Scan for the cell matching the given text and deliver its (x, y) coordinate at center. 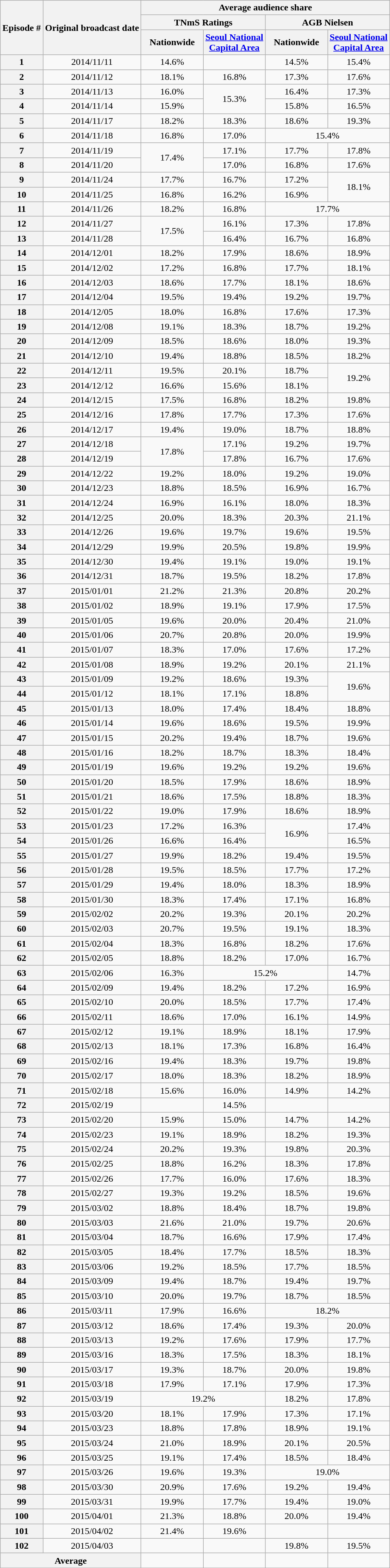
2014/12/26 (92, 532)
25 (22, 414)
1 (22, 62)
48 (22, 753)
2014/11/26 (92, 209)
2014/11/25 (92, 194)
20.9% (172, 1487)
2014/12/22 (92, 474)
89 (22, 1355)
2015/02/03 (92, 929)
2015/04/03 (92, 1546)
97 (22, 1472)
2015/02/24 (92, 1149)
2015/03/20 (92, 1414)
93 (22, 1414)
41 (22, 650)
Average (71, 1560)
2015/01/30 (92, 900)
84 (22, 1281)
52 (22, 811)
2014/12/15 (92, 400)
2014/12/19 (92, 459)
70 (22, 1076)
2014/12/31 (92, 576)
2014/12/01 (92, 253)
24 (22, 400)
TNmS Ratings (203, 22)
81 (22, 1237)
2014/12/16 (92, 414)
67 (22, 1032)
29 (22, 474)
71 (22, 1090)
3 (22, 91)
2015/02/26 (92, 1179)
35 (22, 562)
66 (22, 1017)
90 (22, 1370)
2014/11/20 (92, 165)
72 (22, 1105)
75 (22, 1149)
15.3% (235, 99)
5 (22, 121)
20.6% (359, 1223)
2015/01/09 (92, 679)
83 (22, 1267)
94 (22, 1428)
2014/12/30 (92, 562)
2015/03/02 (92, 1208)
2015/03/26 (92, 1472)
77 (22, 1179)
40 (22, 635)
21.6% (172, 1223)
2014/12/12 (92, 385)
26 (22, 430)
2014/12/02 (92, 268)
2015/01/05 (92, 620)
2014/12/04 (92, 297)
2015/03/17 (92, 1370)
44 (22, 694)
86 (22, 1311)
2015/01/15 (92, 738)
85 (22, 1296)
2014/12/18 (92, 444)
20.4% (296, 620)
2015/03/03 (92, 1223)
2015/01/29 (92, 885)
2015/02/02 (92, 914)
2015/01/16 (92, 753)
2015/02/17 (92, 1076)
2014/12/05 (92, 312)
96 (22, 1458)
2014/11/12 (92, 77)
2015/02/04 (92, 944)
2014/11/19 (92, 150)
2015/03/12 (92, 1325)
15.8% (296, 106)
2015/02/06 (92, 973)
92 (22, 1399)
2015/02/05 (92, 958)
4 (22, 106)
2014/12/03 (92, 282)
28 (22, 459)
31 (22, 503)
47 (22, 738)
2015/01/19 (92, 767)
102 (22, 1546)
58 (22, 900)
2015/02/12 (92, 1032)
51 (22, 797)
34 (22, 547)
2015/03/18 (92, 1384)
2015/03/16 (92, 1355)
2014/11/18 (92, 135)
15 (22, 268)
2014/12/09 (92, 341)
2014/12/24 (92, 503)
63 (22, 973)
2015/01/27 (92, 855)
2014/11/17 (92, 121)
16 (22, 282)
69 (22, 1061)
2014/12/08 (92, 326)
2015/01/21 (92, 797)
11 (22, 209)
2015/02/13 (92, 1046)
2015/04/02 (92, 1531)
2014/12/11 (92, 370)
2015/02/18 (92, 1090)
2015/02/19 (92, 1105)
9 (22, 179)
2014/12/25 (92, 518)
2015/03/23 (92, 1428)
32 (22, 518)
74 (22, 1134)
88 (22, 1340)
57 (22, 885)
2015/03/19 (92, 1399)
2015/03/31 (92, 1502)
39 (22, 620)
2014/12/29 (92, 547)
14 (22, 253)
101 (22, 1531)
60 (22, 929)
87 (22, 1325)
46 (22, 723)
53 (22, 826)
99 (22, 1502)
2014/11/27 (92, 224)
91 (22, 1384)
2015/02/16 (92, 1061)
12 (22, 224)
2014/12/23 (92, 488)
2 (22, 77)
2015/01/01 (92, 591)
2014/11/11 (92, 62)
2015/01/06 (92, 635)
14.6% (172, 62)
21 (22, 356)
98 (22, 1487)
2015/03/06 (92, 1267)
64 (22, 988)
2015/01/28 (92, 870)
2015/02/11 (92, 1017)
Episode # (22, 28)
2014/12/10 (92, 356)
36 (22, 576)
62 (22, 958)
27 (22, 444)
2014/11/28 (92, 238)
2015/01/20 (92, 782)
55 (22, 855)
2015/03/05 (92, 1252)
2015/02/25 (92, 1164)
73 (22, 1120)
78 (22, 1193)
6 (22, 135)
100 (22, 1516)
65 (22, 1002)
2015/01/12 (92, 694)
19 (22, 326)
8 (22, 165)
37 (22, 591)
2015/03/10 (92, 1296)
42 (22, 664)
33 (22, 532)
10 (22, 194)
23 (22, 385)
68 (22, 1046)
2015/02/23 (92, 1134)
2015/01/02 (92, 606)
95 (22, 1443)
20 (22, 341)
59 (22, 914)
2015/02/20 (92, 1120)
2015/03/04 (92, 1237)
2015/03/09 (92, 1281)
2015/01/13 (92, 709)
21.2% (172, 591)
2015/01/26 (92, 841)
56 (22, 870)
18 (22, 312)
AGB Nielsen (328, 22)
49 (22, 767)
30 (22, 488)
2014/11/24 (92, 179)
2015/01/08 (92, 664)
7 (22, 150)
80 (22, 1223)
2015/02/10 (92, 1002)
61 (22, 944)
Original broadcast date (92, 28)
79 (22, 1208)
2015/03/30 (92, 1487)
2015/01/14 (92, 723)
2014/11/13 (92, 91)
38 (22, 606)
45 (22, 709)
17 (22, 297)
2015/03/25 (92, 1458)
22 (22, 370)
2015/03/13 (92, 1340)
2015/02/09 (92, 988)
2015/04/01 (92, 1516)
2015/01/07 (92, 650)
2015/03/11 (92, 1311)
21.4% (172, 1531)
43 (22, 679)
82 (22, 1252)
76 (22, 1164)
54 (22, 841)
15.2% (265, 973)
2014/11/14 (92, 106)
Average audience share (265, 8)
2014/12/17 (92, 430)
2015/01/22 (92, 811)
13 (22, 238)
50 (22, 782)
2015/01/23 (92, 826)
2015/03/24 (92, 1443)
2015/02/27 (92, 1193)
15.0% (235, 1120)
